Provide the [x, y] coordinate of the cell's center where the given text is located.  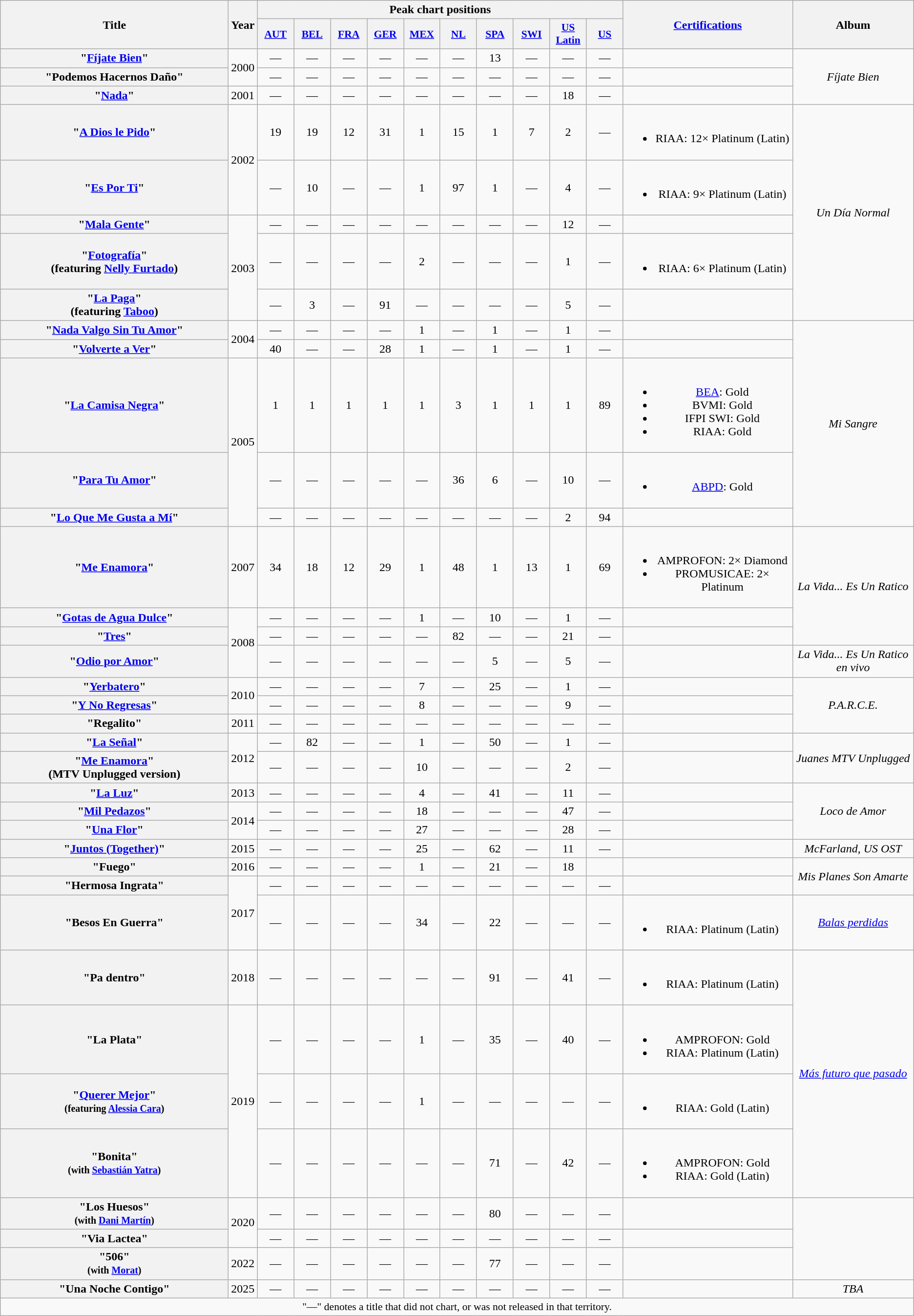
AMPROFON: GoldRIAA: Gold (Latin) [708, 1163]
2003 [243, 268]
Fíjate Bien [853, 77]
"Odio por Amor" [114, 661]
Más futuro que pasado [853, 1074]
"Pa dentro" [114, 978]
97 [458, 188]
2013 [243, 792]
8 [422, 705]
ABPD: Gold [708, 481]
Mis Planes Son Amarte [853, 876]
"Querer Mejor"(featuring Alessia Cara) [114, 1101]
NL [458, 34]
SPA [495, 34]
2020 [243, 1222]
29 [386, 568]
"Fuego" [114, 867]
2018 [243, 978]
USLatin [568, 34]
2022 [243, 1263]
80 [495, 1213]
"Hermosa Ingrata" [114, 886]
"Me Enamora" [114, 568]
RIAA: 6× Platinum (Latin) [708, 261]
"Via Lactea" [114, 1238]
La Vida... Es Un Ratico [853, 586]
"Lo Que Me Gusta a Mí" [114, 517]
2008 [243, 643]
"La Plata" [114, 1040]
Mi Sangre [853, 423]
2001 [243, 95]
"Y No Regresas" [114, 705]
50 [495, 742]
"Gotas de Agua Dulce" [114, 617]
36 [458, 481]
"La Camisa Negra" [114, 405]
AMPROFON: GoldRIAA: Platinum (Latin) [708, 1040]
2010 [243, 696]
15 [458, 132]
"506"(with Morat) [114, 1263]
"Nada Valgo Sin Tu Amor" [114, 330]
"Yerbatero" [114, 686]
BEA: GoldBVMI: GoldIFPI SWI: GoldRIAA: Gold [708, 405]
"Fíjate Bien" [114, 58]
69 [604, 568]
RIAA: Gold (Latin) [708, 1101]
Juanes MTV Unplugged [853, 758]
2019 [243, 1101]
"Nada" [114, 95]
27 [422, 829]
47 [568, 811]
2002 [243, 160]
2000 [243, 67]
"—" denotes a title that did not chart, or was not released in that territory. [457, 1307]
"La Señal" [114, 742]
48 [458, 568]
AMPROFON: 2× DiamondPROMUSICAE: 2× Platinum [708, 568]
89 [604, 405]
62 [495, 849]
RIAA: 12× Platinum (Latin) [708, 132]
42 [568, 1163]
"La Paga" (featuring Taboo) [114, 305]
La Vida... Es Un Ratico en vivo [853, 661]
Year [243, 24]
"Bonita"(with Sebastián Yatra) [114, 1163]
2016 [243, 867]
2004 [243, 339]
Certifications [708, 24]
McFarland, US OST [853, 849]
US [604, 34]
"La Luz" [114, 792]
"Volverte a Ver" [114, 348]
"Los Huesos"(with Dani Martín) [114, 1213]
"Tres" [114, 636]
Album [853, 24]
GER [386, 34]
FRA [349, 34]
P.A.R.C.E. [853, 705]
"Una Flor" [114, 829]
2005 [243, 443]
Balas perdidas [853, 922]
Title [114, 24]
AUT [275, 34]
2011 [243, 723]
9 [568, 705]
2012 [243, 758]
"Fotografía" (featuring Nelly Furtado) [114, 261]
BEL [312, 34]
MEX [422, 34]
2014 [243, 820]
Un Día Normal [853, 212]
SWI [531, 34]
77 [495, 1263]
94 [604, 517]
6 [495, 481]
"Una Noche Contigo" [114, 1289]
2025 [243, 1289]
TBA [853, 1289]
"Juntos (Together)" [114, 849]
"Mil Pedazos" [114, 811]
"A Dios le Pido" [114, 132]
"Regalito" [114, 723]
22 [495, 922]
"Es Por Ti" [114, 188]
"Podemos Hacernos Daño" [114, 77]
2015 [243, 849]
RIAA: 9× Platinum (Latin) [708, 188]
35 [495, 1040]
"Para Tu Amor" [114, 481]
71 [495, 1163]
Peak chart positions [440, 10]
"Mala Gente" [114, 224]
"Besos En Guerra" [114, 922]
"Me Enamora" (MTV Unplugged version) [114, 767]
31 [386, 132]
2007 [243, 568]
Loco de Amor [853, 811]
2017 [243, 913]
